Provide the (X, Y) coordinate of the cell's center where the given text is located.  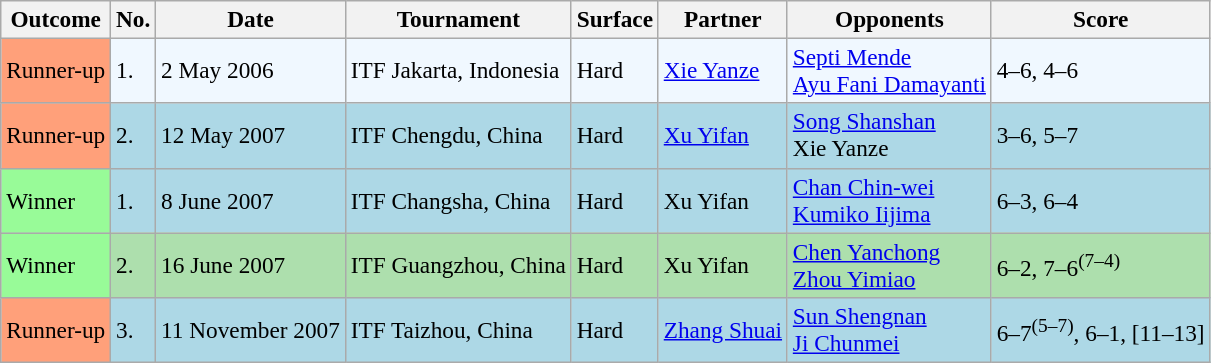
3. (134, 330)
8 June 2007 (251, 200)
16 June 2007 (251, 264)
Date (251, 19)
Tournament (458, 19)
Score (1100, 19)
ITF Jakarta, Indonesia (458, 70)
No. (134, 19)
Septi Mende Ayu Fani Damayanti (889, 70)
2 May 2006 (251, 70)
4–6, 4–6 (1100, 70)
Zhang Shuai (722, 330)
Outcome (56, 19)
12 May 2007 (251, 136)
ITF Guangzhou, China (458, 264)
6–2, 7–6(7–4) (1100, 264)
Chen Yanchong Zhou Yimiao (889, 264)
Surface (614, 19)
Sun Shengnan Ji Chunmei (889, 330)
Partner (722, 19)
Song Shanshan Xie Yanze (889, 136)
Xie Yanze (722, 70)
Opponents (889, 19)
ITF Changsha, China (458, 200)
6–3, 6–4 (1100, 200)
3–6, 5–7 (1100, 136)
Chan Chin-wei Kumiko Iijima (889, 200)
6–7(5–7), 6–1, [11–13] (1100, 330)
ITF Taizhou, China (458, 330)
ITF Chengdu, China (458, 136)
11 November 2007 (251, 330)
